Return the (X, Y) coordinate for the center point of the cell that contains the specified text.  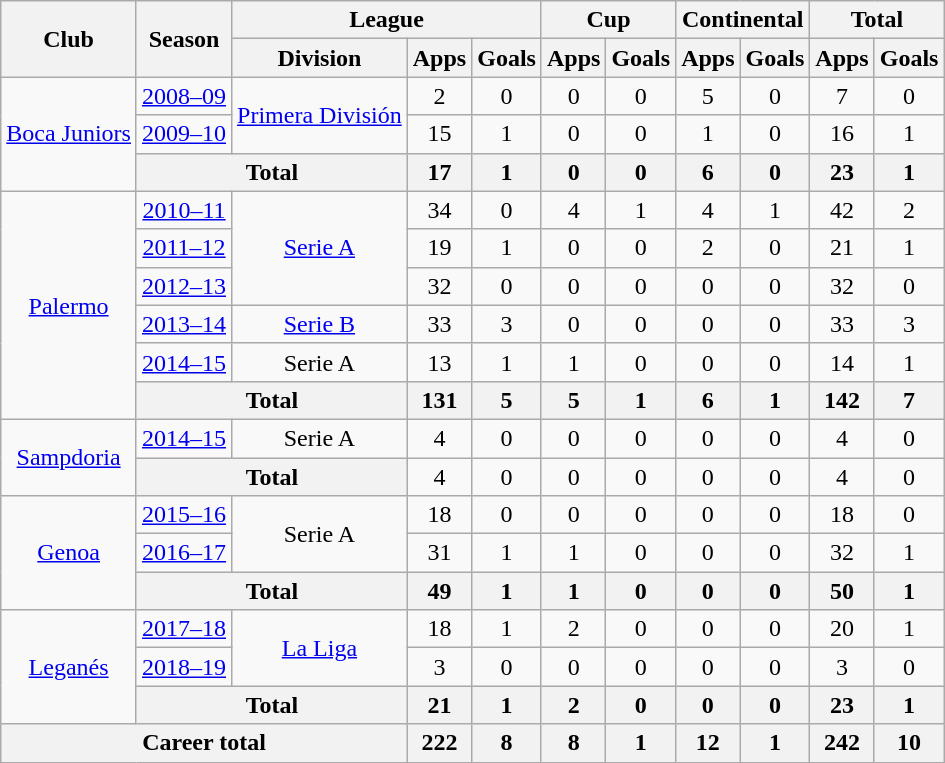
242 (842, 743)
2012–13 (184, 286)
Division (320, 58)
Season (184, 39)
Club (69, 39)
13 (439, 362)
15 (439, 134)
2017–18 (184, 629)
Boca Juniors (69, 134)
16 (842, 134)
2008–09 (184, 96)
Palermo (69, 305)
2010–11 (184, 210)
50 (842, 591)
Continental (743, 20)
2013–14 (184, 324)
222 (439, 743)
142 (842, 400)
2015–16 (184, 515)
19 (439, 248)
Leganés (69, 667)
12 (708, 743)
Primera División (320, 115)
34 (439, 210)
31 (439, 553)
2011–12 (184, 248)
La Liga (320, 648)
2016–17 (184, 553)
20 (842, 629)
Genoa (69, 553)
Cup (608, 20)
131 (439, 400)
Sampdoria (69, 457)
10 (909, 743)
14 (842, 362)
42 (842, 210)
Serie B (320, 324)
League (387, 20)
2009–10 (184, 134)
17 (439, 172)
2018–19 (184, 667)
49 (439, 591)
Career total (204, 743)
